Search for the cell housing the specified text and yield its [X, Y] center coordinate. 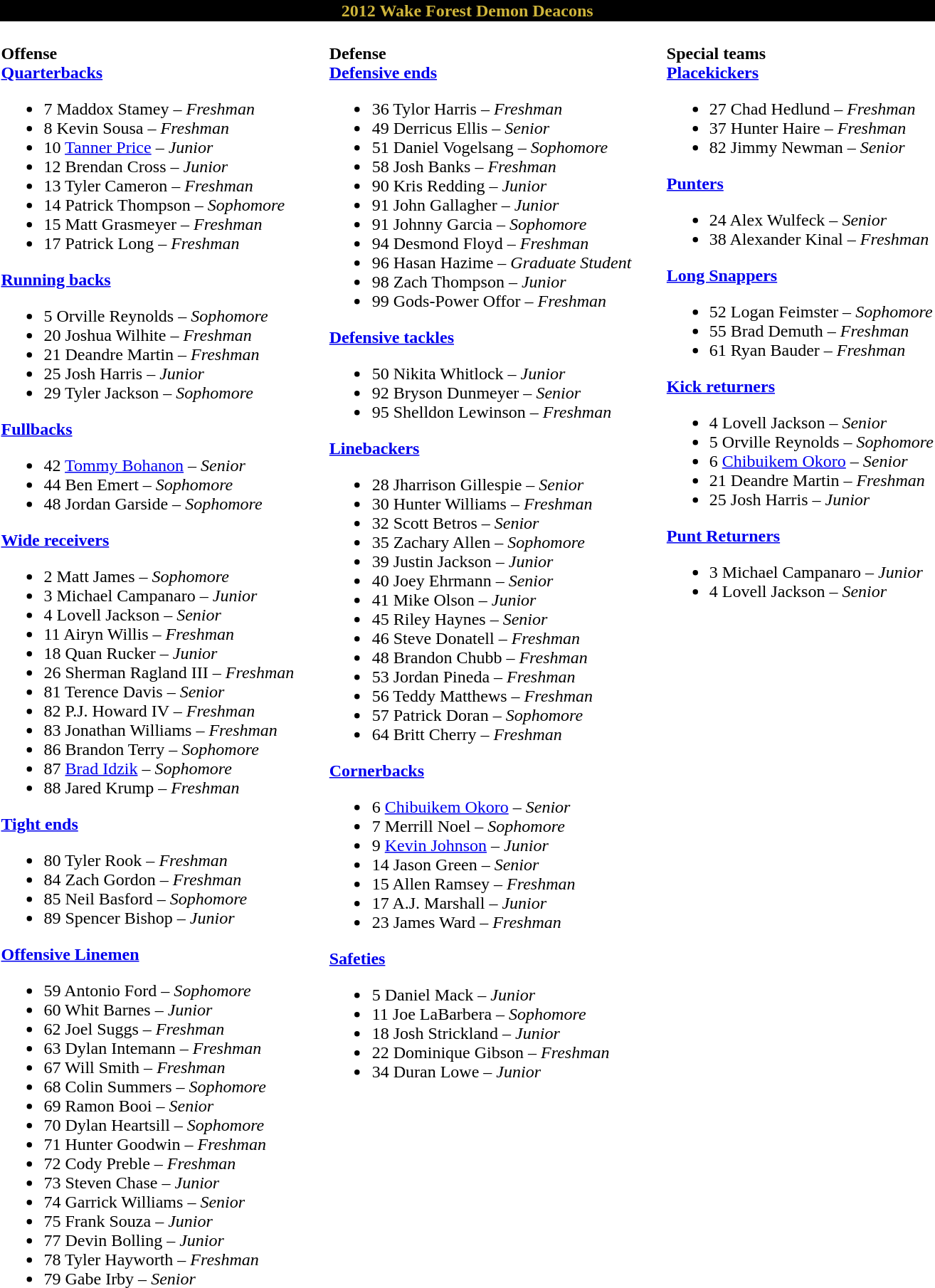
2012 Wake Forest Demon Deacons [467, 11]
